For the text-containing cell, return its midpoint in [X, Y] coordinate format. 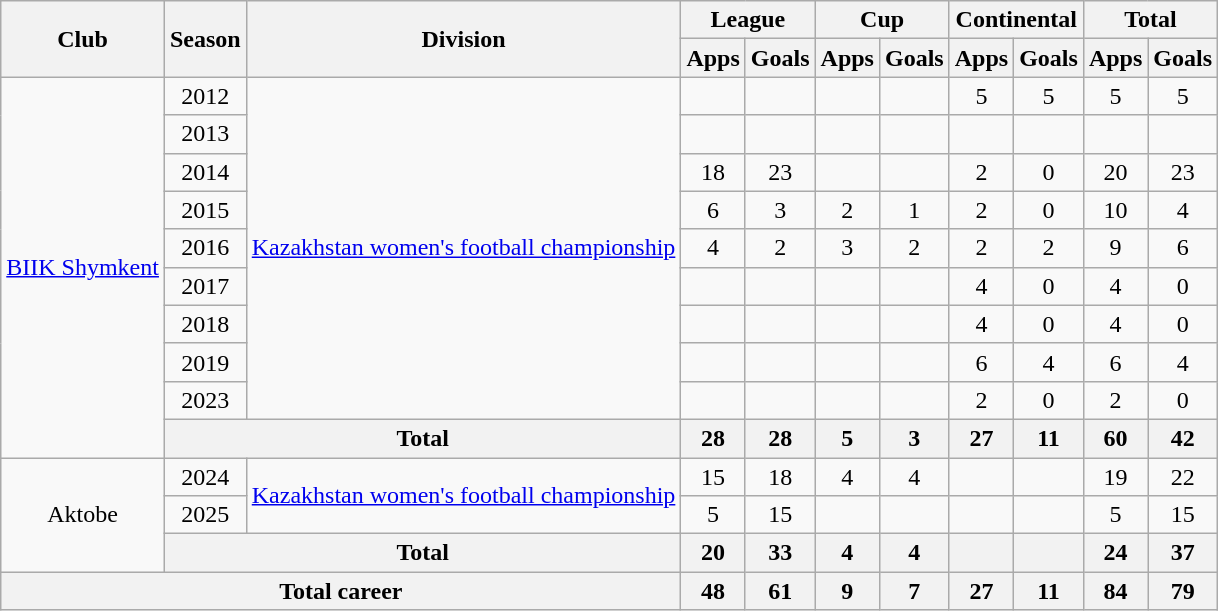
33 [780, 553]
League [748, 20]
BIIK Shymkent [83, 268]
2023 [205, 400]
42 [1183, 438]
24 [1115, 553]
Total career [341, 591]
2015 [205, 210]
2016 [205, 248]
Division [464, 39]
Season [205, 39]
37 [1183, 553]
2014 [205, 172]
2018 [205, 324]
79 [1183, 591]
Club [83, 39]
10 [1115, 210]
61 [780, 591]
2024 [205, 477]
84 [1115, 591]
48 [713, 591]
1 [914, 210]
22 [1183, 477]
2017 [205, 286]
60 [1115, 438]
Aktobe [83, 515]
2013 [205, 134]
2019 [205, 362]
Continental [1016, 20]
Cup [882, 20]
2025 [205, 515]
2012 [205, 96]
7 [914, 591]
19 [1115, 477]
